Provide the [X, Y] coordinate of the cell's center where the given text is located.  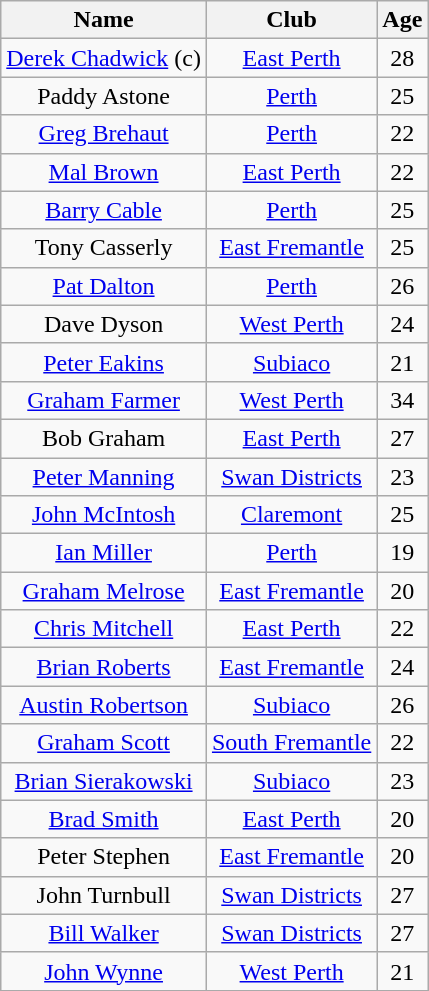
Peter Stephen [104, 857]
Brian Sierakowski [104, 781]
Graham Melrose [104, 591]
John McIntosh [104, 515]
Club [291, 20]
Bob Graham [104, 438]
Peter Manning [104, 477]
Austin Robertson [104, 705]
28 [402, 58]
Greg Brehaut [104, 134]
Claremont [291, 515]
Pat Dalton [104, 286]
Age [402, 20]
Name [104, 20]
Derek Chadwick (c) [104, 58]
34 [402, 400]
Graham Scott [104, 743]
John Turnbull [104, 895]
Dave Dyson [104, 324]
19 [402, 553]
Bill Walker [104, 933]
Ian Miller [104, 553]
Barry Cable [104, 210]
Chris Mitchell [104, 629]
Paddy Astone [104, 96]
Graham Farmer [104, 400]
Peter Eakins [104, 362]
Brad Smith [104, 819]
Brian Roberts [104, 667]
Tony Casserly [104, 248]
John Wynne [104, 971]
South Fremantle [291, 743]
Mal Brown [104, 172]
